From the cell containing the given text, extract its center point as [x, y] coordinate. 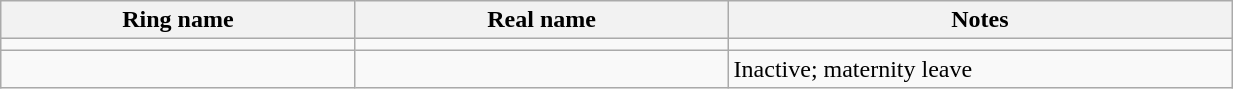
Ring name [178, 20]
Inactive; maternity leave [980, 69]
Notes [980, 20]
Real name [542, 20]
